Locate the cell with the specified text and output its (X, Y) center coordinate. 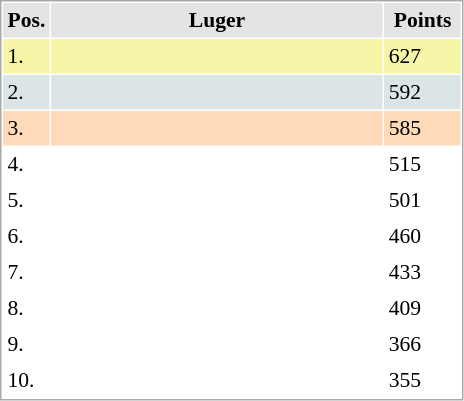
355 (422, 380)
6. (26, 236)
Points (422, 20)
Pos. (26, 20)
460 (422, 236)
Luger (217, 20)
2. (26, 92)
10. (26, 380)
501 (422, 200)
7. (26, 272)
3. (26, 128)
4. (26, 164)
515 (422, 164)
433 (422, 272)
409 (422, 308)
9. (26, 344)
592 (422, 92)
366 (422, 344)
8. (26, 308)
627 (422, 56)
585 (422, 128)
1. (26, 56)
5. (26, 200)
